Return [X, Y] of the center of cell containing provided text 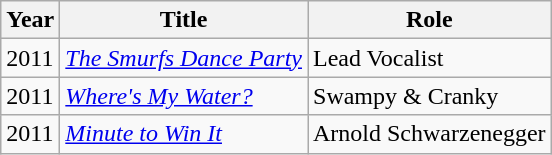
Minute to Win It [184, 134]
Swampy & Cranky [430, 96]
Title [184, 20]
Arnold Schwarzenegger [430, 134]
The Smurfs Dance Party [184, 58]
Year [30, 20]
Role [430, 20]
Where's My Water? [184, 96]
Lead Vocalist [430, 58]
